Return the [x, y] coordinate for the center point of the cell that contains the specified text.  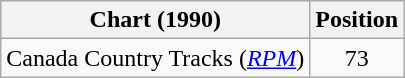
73 [357, 58]
Chart (1990) [156, 20]
Position [357, 20]
Canada Country Tracks (RPM) [156, 58]
